Return the [X, Y] coordinate for the center point of the cell that contains the specified text.  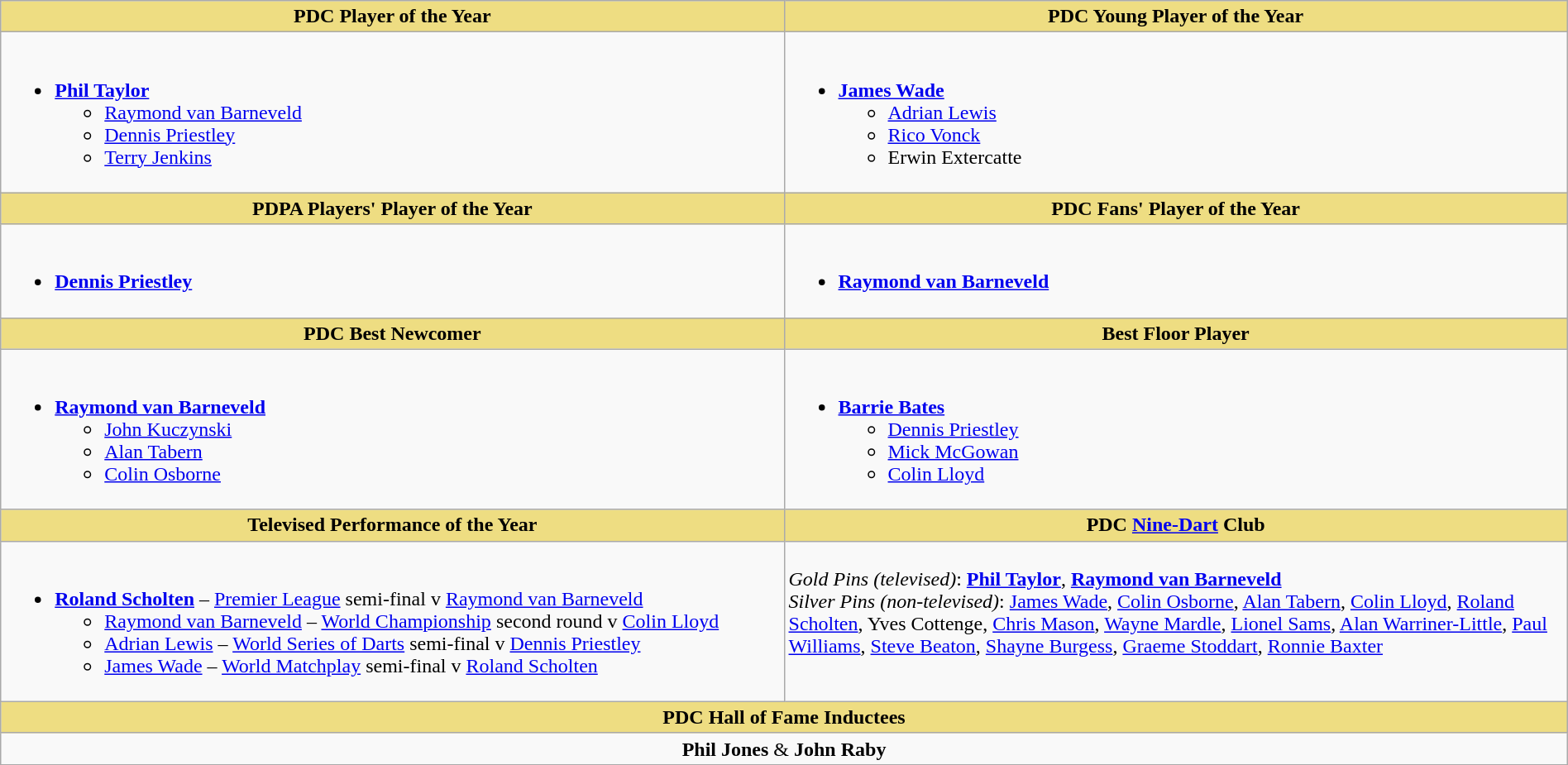
Raymond van Barneveld [1176, 271]
Best Floor Player [1176, 333]
Phil Jones & John Raby [784, 748]
Televised Performance of the Year [392, 525]
PDC Hall of Fame Inductees [784, 717]
PDPA Players' Player of the Year [392, 208]
PDC Fans' Player of the Year [1176, 208]
Phil TaylorRaymond van BarneveldDennis PriestleyTerry Jenkins [392, 112]
PDC Nine-Dart Club [1176, 525]
Barrie BatesDennis PriestleyMick McGowanColin Lloyd [1176, 429]
James WadeAdrian LewisRico VonckErwin Extercatte [1176, 112]
PDC Young Player of the Year [1176, 17]
PDC Player of the Year [392, 17]
Dennis Priestley [392, 271]
PDC Best Newcomer [392, 333]
Raymond van BarneveldJohn KuczynskiAlan TabernColin Osborne [392, 429]
